Return [x, y] of the center of cell containing provided text 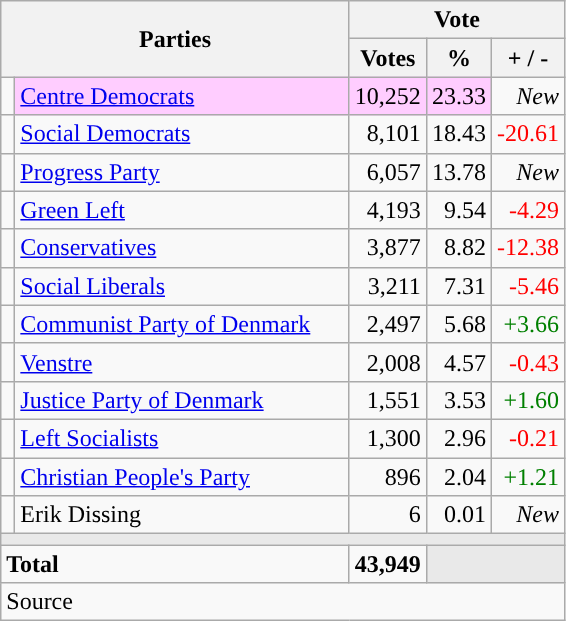
2,497 [388, 324]
10,252 [388, 96]
Centre Democrats [182, 96]
2,008 [388, 362]
Progress Party [182, 172]
3.53 [458, 400]
Venstre [182, 362]
896 [388, 477]
3,211 [388, 286]
+3.66 [528, 324]
Social Democrats [182, 134]
Source [283, 602]
Green Left [182, 210]
18.43 [458, 134]
5.68 [458, 324]
+1.60 [528, 400]
-12.38 [528, 248]
0.01 [458, 515]
1,300 [388, 438]
6,057 [388, 172]
8,101 [388, 134]
Conservatives [182, 248]
-0.43 [528, 362]
9.54 [458, 210]
4,193 [388, 210]
2.04 [458, 477]
Social Liberals [182, 286]
% [458, 58]
-0.21 [528, 438]
Total [176, 564]
-20.61 [528, 134]
Left Socialists [182, 438]
4.57 [458, 362]
Votes [388, 58]
2.96 [458, 438]
Vote [456, 20]
6 [388, 515]
+1.21 [528, 477]
+ / - [528, 58]
3,877 [388, 248]
23.33 [458, 96]
Erik Dissing [182, 515]
1,551 [388, 400]
-4.29 [528, 210]
8.82 [458, 248]
Christian People's Party [182, 477]
Justice Party of Denmark [182, 400]
43,949 [388, 564]
-5.46 [528, 286]
Parties [176, 39]
Communist Party of Denmark [182, 324]
7.31 [458, 286]
13.78 [458, 172]
